Search for the cell housing the specified text and yield its (x, y) center coordinate. 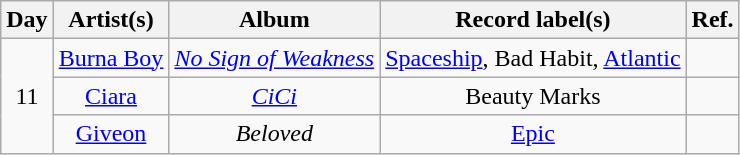
Album (274, 20)
Beauty Marks (533, 96)
Epic (533, 134)
Burna Boy (111, 58)
Spaceship, Bad Habit, Atlantic (533, 58)
Ciara (111, 96)
Beloved (274, 134)
Artist(s) (111, 20)
Ref. (712, 20)
No Sign of Weakness (274, 58)
CiCi (274, 96)
11 (27, 96)
Giveon (111, 134)
Record label(s) (533, 20)
Day (27, 20)
